Extract the [X, Y] coordinate from the center of the cell holding the provided text.  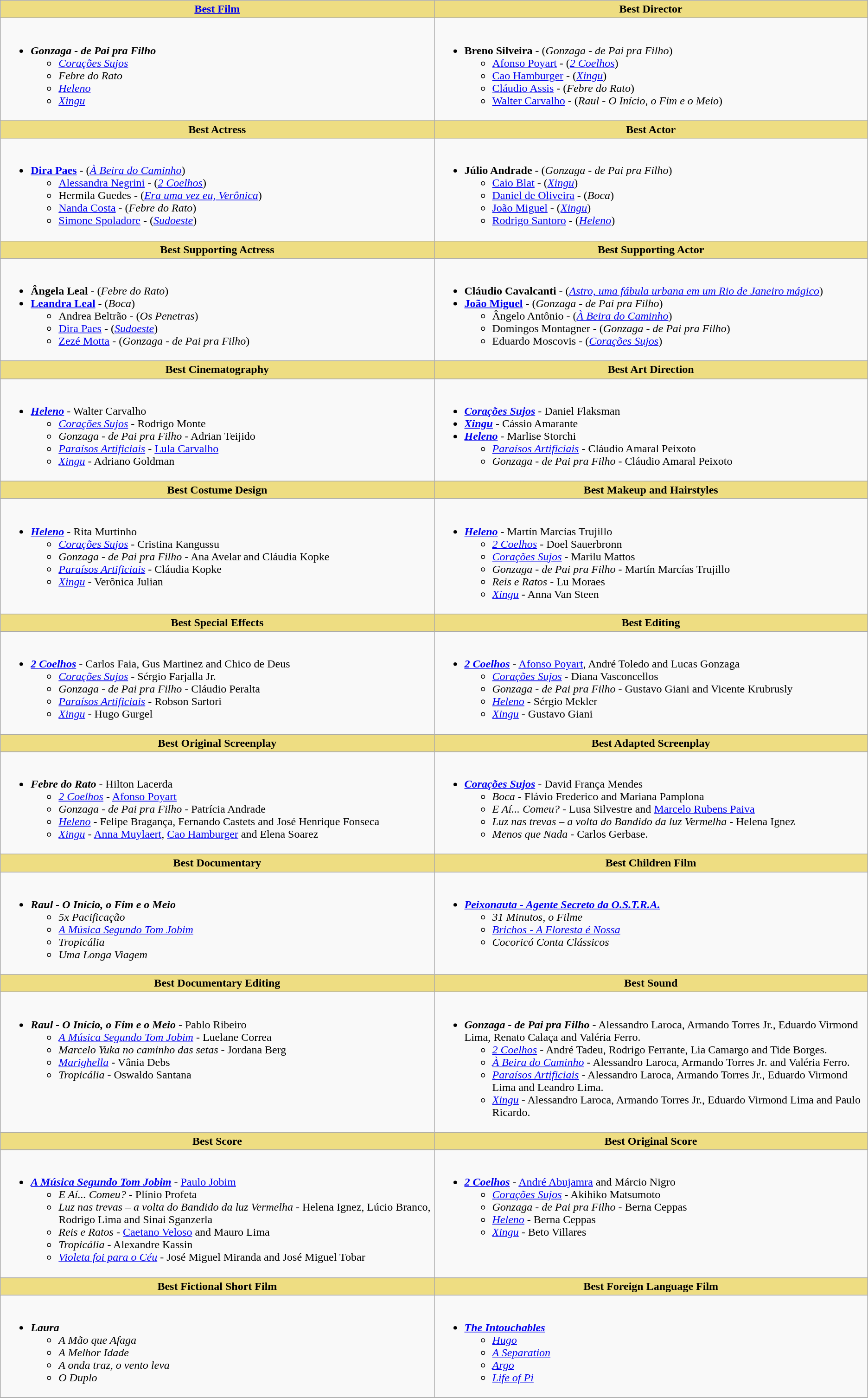
Best Actress [217, 129]
Best Cinematography [217, 370]
Best Supporting Actor [651, 250]
Best Original Screenplay [217, 743]
Raul - O Início, o Fim e o Meio5x PacificaçãoA Música Segundo Tom JobimTropicáliaUma Longa Viagem [217, 923]
Best Foreign Language Film [651, 1286]
Best Documentary [217, 863]
Best Makeup and Hairstyles [651, 490]
Best Art Direction [651, 370]
The IntouchablesHugoA SeparationArgoLife of Pi [651, 1346]
Best Film [217, 9]
Best Supporting Actress [217, 250]
Best Documentary Editing [217, 983]
Best Fictional Short Film [217, 1286]
Best Original Score [651, 1141]
Ângela Leal - (Febre do Rato)Leandra Leal - (Boca)Andrea Beltrão - (Os Penetras)Dira Paes - (Sudoeste)Zezé Motta - (Gonzaga - de Pai pra Filho) [217, 310]
Best Special Effects [217, 622]
Best Score [217, 1141]
Best Actor [651, 129]
Gonzaga - de Pai pra FilhoCorações SujosFebre do RatoHelenoXingu [217, 70]
Best Director [651, 9]
Best Costume Design [217, 490]
Best Editing [651, 622]
LauraA Mão que AfagaA Melhor IdadeA onda traz, o vento levaO Duplo [217, 1346]
Peixonauta - Agente Secreto da O.S.T.R.A.31 Minutos, o FilmeBrichos - A Floresta é NossaCocoricó Conta Clássicos [651, 923]
Best Adapted Screenplay [651, 743]
Júlio Andrade - (Gonzaga - de Pai pra Filho)Caio Blat - (Xingu)Daniel de Oliveira - (Boca)João Miguel - (Xingu)Rodrigo Santoro - (Heleno) [651, 189]
Best Sound [651, 983]
Best Children Film [651, 863]
